Capture the cell that displays the provided text and extract its [X, Y] central coordinate. 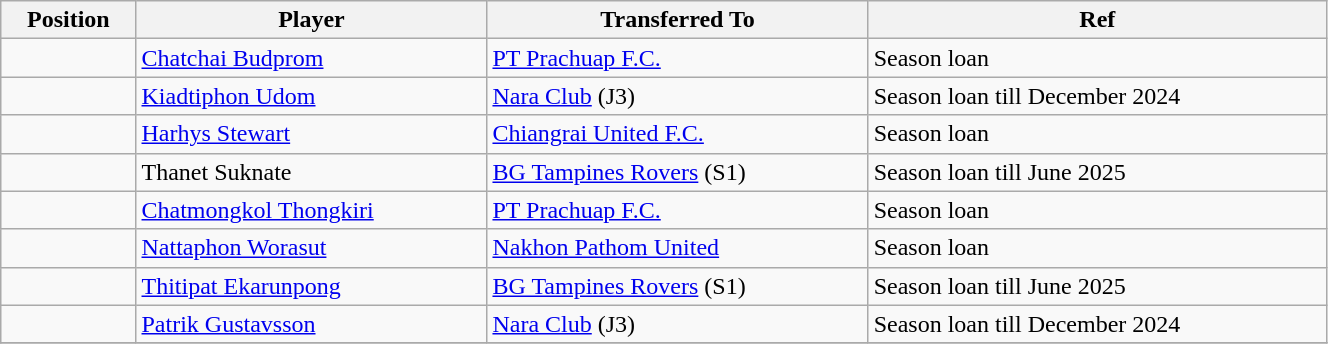
Ref [1097, 20]
Chiangrai United F.C. [678, 134]
Kiadtiphon Udom [312, 96]
Player [312, 20]
Position [68, 20]
Chatmongkol Thongkiri [312, 210]
Thanet Suknate [312, 172]
Chatchai Budprom [312, 58]
Patrik Gustavsson [312, 324]
Thitipat Ekarunpong [312, 286]
Nattaphon Worasut [312, 248]
Transferred To [678, 20]
Harhys Stewart [312, 134]
Nakhon Pathom United [678, 248]
